Return the (x, y) coordinate for the center point of the cell that contains the specified text.  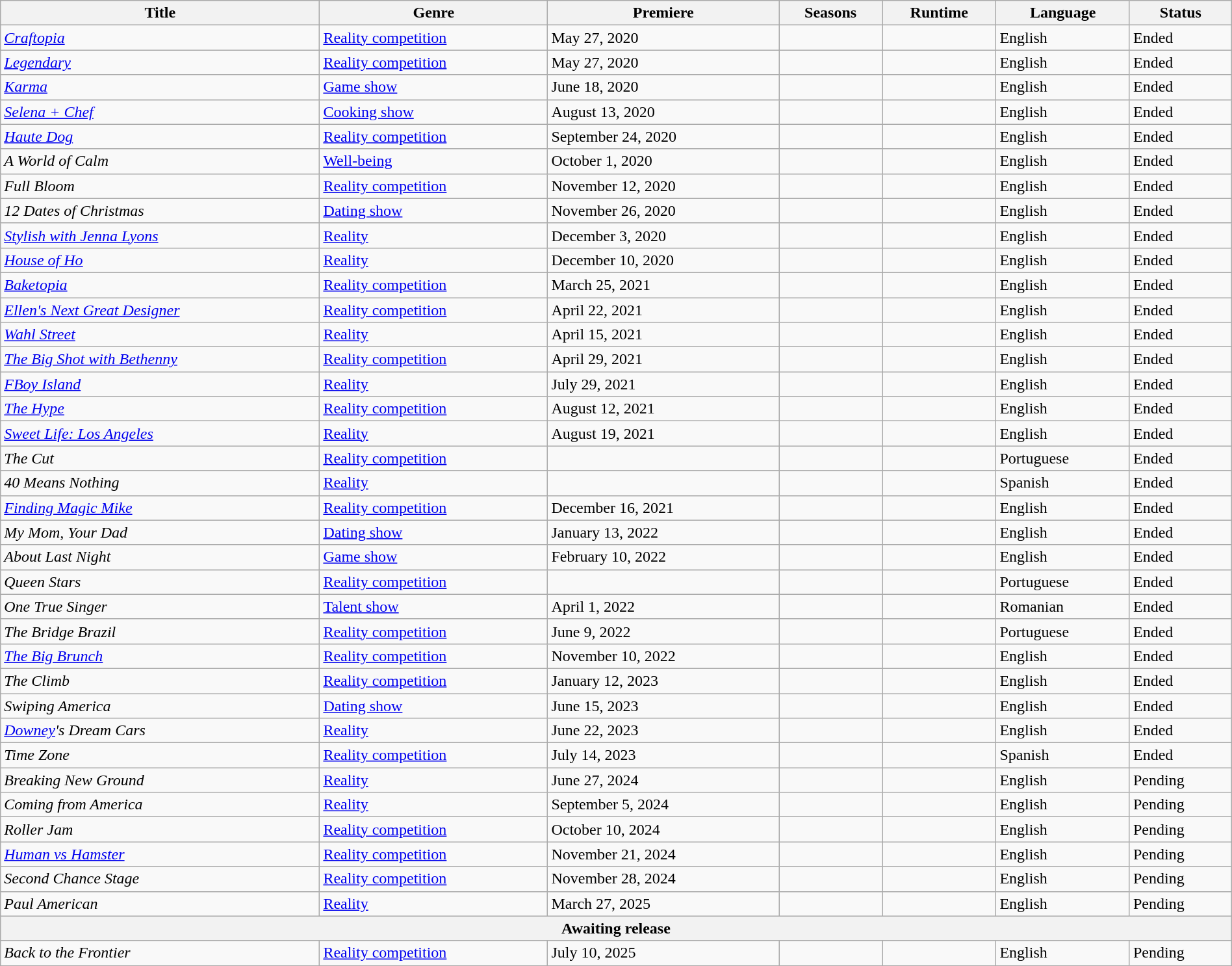
November 28, 2024 (663, 879)
December 3, 2020 (663, 235)
June 27, 2024 (663, 780)
About Last Night (160, 557)
Downey's Dream Cars (160, 731)
Roller Jam (160, 829)
Full Bloom (160, 186)
Paul American (160, 904)
November 10, 2022 (663, 656)
One True Singer (160, 607)
July 29, 2021 (663, 384)
June 9, 2022 (663, 631)
Cooking show (434, 112)
Romanian (1063, 607)
April 29, 2021 (663, 359)
September 5, 2024 (663, 805)
July 10, 2025 (663, 953)
Genre (434, 13)
Legendary (160, 62)
12 Dates of Christmas (160, 211)
40 Means Nothing (160, 483)
December 10, 2020 (663, 260)
House of Ho (160, 260)
January 13, 2022 (663, 532)
Language (1063, 13)
Ellen's Next Great Designer (160, 310)
October 10, 2024 (663, 829)
July 14, 2023 (663, 755)
Runtime (940, 13)
March 25, 2021 (663, 285)
The Cut (160, 458)
March 27, 2025 (663, 904)
August 19, 2021 (663, 434)
Baketopia (160, 285)
Awaiting release (616, 928)
Karma (160, 87)
June 22, 2023 (663, 731)
Human vs Hamster (160, 854)
November 26, 2020 (663, 211)
The Big Shot with Bethenny (160, 359)
Craftopia (160, 38)
Sweet Life: Los Angeles (160, 434)
Swiping America (160, 705)
Breaking New Ground (160, 780)
Second Chance Stage (160, 879)
My Mom, Your Dad (160, 532)
February 10, 2022 (663, 557)
October 1, 2020 (663, 161)
The Hype (160, 409)
Queen Stars (160, 582)
The Climb (160, 681)
November 21, 2024 (663, 854)
Haute Dog (160, 137)
April 1, 2022 (663, 607)
September 24, 2020 (663, 137)
The Big Brunch (160, 656)
April 22, 2021 (663, 310)
April 15, 2021 (663, 335)
The Bridge Brazil (160, 631)
Time Zone (160, 755)
November 12, 2020 (663, 186)
Seasons (830, 13)
Stylish with Jenna Lyons (160, 235)
Well-being (434, 161)
Premiere (663, 13)
June 18, 2020 (663, 87)
August 13, 2020 (663, 112)
August 12, 2021 (663, 409)
A World of Calm (160, 161)
Talent show (434, 607)
Status (1180, 13)
December 16, 2021 (663, 508)
Finding Magic Mike (160, 508)
Selena + Chef (160, 112)
Title (160, 13)
FBoy Island (160, 384)
Coming from America (160, 805)
June 15, 2023 (663, 705)
Back to the Frontier (160, 953)
Wahl Street (160, 335)
January 12, 2023 (663, 681)
